Detect which cell encompasses the target text, then output its [X, Y] center coordinate. 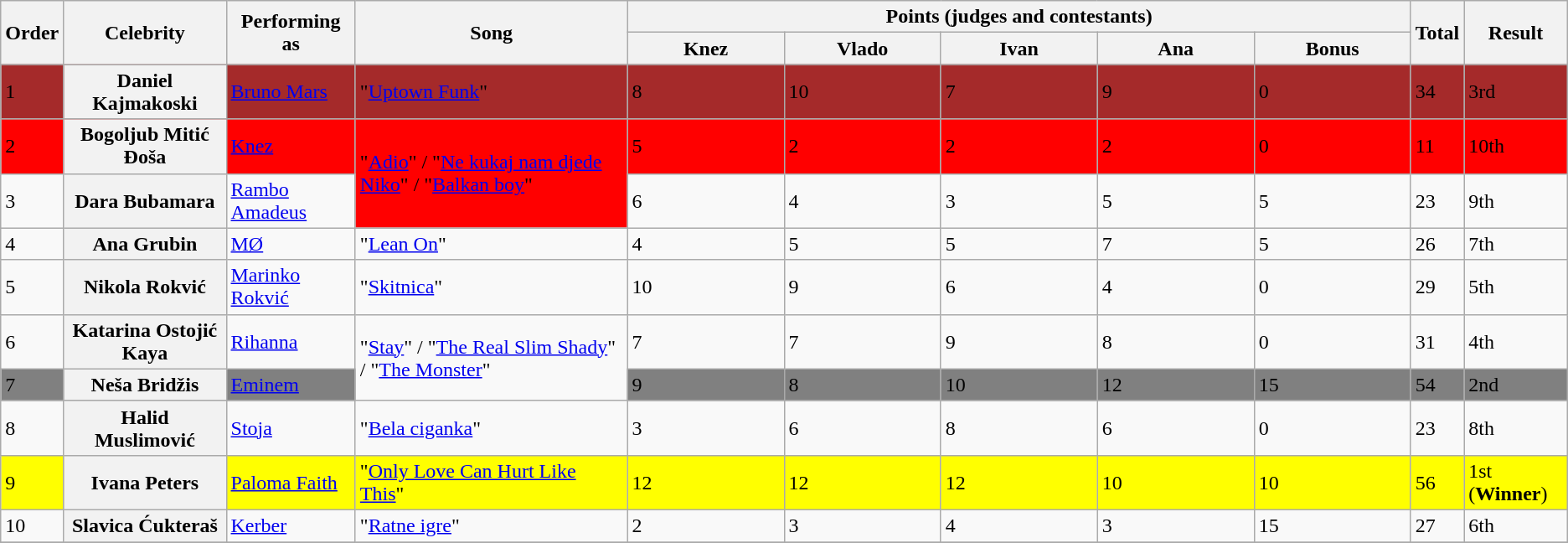
9th [1516, 201]
Eminem [291, 385]
Celebrity [145, 33]
56 [1437, 483]
Daniel Kajmakoski [145, 92]
Points (judges and contestants) [1019, 17]
Order [32, 33]
11 [1437, 146]
Result [1516, 33]
Katarina Ostojić Kaya [145, 342]
4th [1516, 342]
Bogoljub Mitić Đoša [145, 146]
27 [1437, 525]
Kerber [291, 525]
Ana Grubin [145, 244]
6th [1516, 525]
"Uptown Funk" [491, 92]
Rambo Amadeus [291, 201]
Ivan [1019, 49]
Vlado [863, 49]
8th [1516, 427]
Ana [1176, 49]
Song [491, 33]
"Stay" / "The Real Slim Shady" / "The Monster" [491, 357]
Rihanna [291, 342]
1 [32, 92]
"Skitnica" [491, 287]
"Adio" / "Ne kukaj nam djede Niko" / "Balkan boy" [491, 173]
Performing as [291, 33]
Ivana Peters [145, 483]
"Ratne igre" [491, 525]
Dara Bubamara [145, 201]
Total [1437, 33]
Marinko Rokvić [291, 287]
Bruno Mars [291, 92]
"Bela ciganka" [491, 427]
MØ [291, 244]
Slavica Ćukteraš [145, 525]
Nikola Rokvić [145, 287]
3rd [1516, 92]
1st (Winner) [1516, 483]
Bonus [1332, 49]
26 [1437, 244]
Paloma Faith [291, 483]
Halid Muslimović [145, 427]
"Lean On" [491, 244]
5th [1516, 287]
2nd [1516, 385]
10th [1516, 146]
7th [1516, 244]
"Only Love Can Hurt Like This" [491, 483]
31 [1437, 342]
34 [1437, 92]
Neša Bridžis [145, 385]
29 [1437, 287]
54 [1437, 385]
Stoja [291, 427]
